Identify which cell holds the provided text, then report its (x, y) central coordinate. 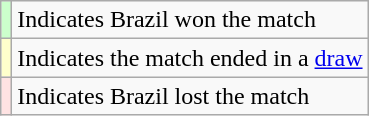
Indicates Brazil lost the match (190, 96)
Indicates Brazil won the match (190, 20)
Indicates the match ended in a draw (190, 58)
